Pinpoint the cell where the given text exists, returning its [x, y] midpoint coordinate. 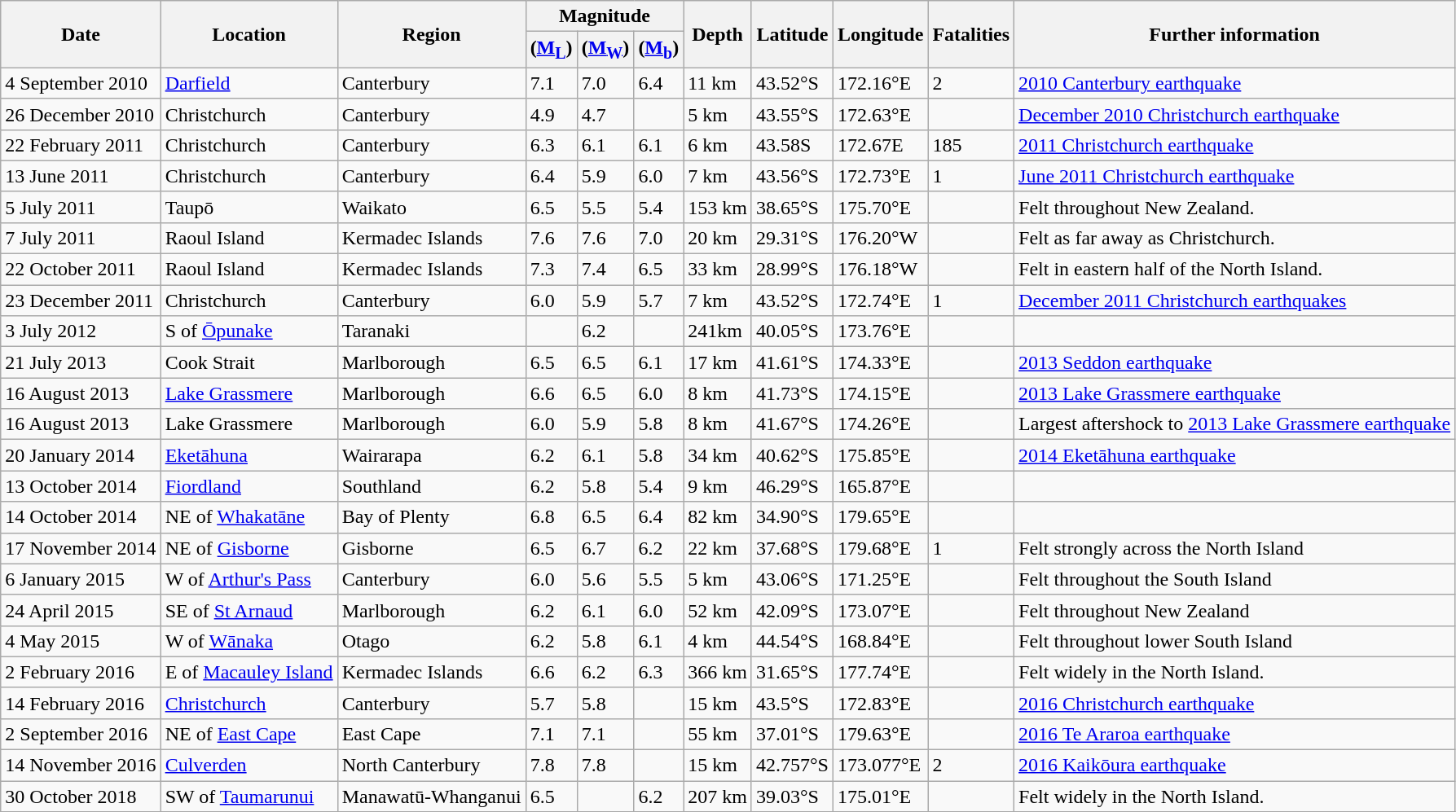
(ML) [551, 50]
2014 Eketāhuna earthquake [1235, 455]
4.7 [605, 114]
179.63°E [880, 734]
2 February 2016 [81, 672]
33 km [718, 270]
December 2011 Christchurch earthquakes [1235, 301]
2013 Seddon earthquake [1235, 362]
Date [81, 34]
6 km [718, 145]
168.84°E [880, 641]
30 October 2018 [81, 797]
42.09°S [792, 610]
11 km [718, 83]
Manawatū-Whanganui [432, 797]
2013 Lake Grassmere earthquake [1235, 393]
W of Wānaka [249, 641]
37.01°S [792, 734]
174.15°E [880, 393]
2016 Kaikōura earthquake [1235, 766]
W of Arthur's Pass [249, 579]
SE of St Arnaud [249, 610]
14 October 2014 [81, 517]
Gisborne [432, 548]
NE of Gisborne [249, 548]
43.06°S [792, 579]
153 km [718, 207]
7.3 [551, 270]
37.68°S [792, 548]
176.20°W [880, 238]
Longitude [880, 34]
52 km [718, 610]
14 February 2016 [81, 703]
171.25°E [880, 579]
Eketāhuna [249, 455]
43.5°S [792, 703]
43.56°S [792, 176]
43.58S [792, 145]
17 November 2014 [81, 548]
22 October 2011 [81, 270]
December 2010 Christchurch earthquake [1235, 114]
S of Ōpunake [249, 331]
Waikato [432, 207]
Depth [718, 34]
Magnitude [605, 16]
7 July 2011 [81, 238]
41.67°S [792, 424]
177.74°E [880, 672]
22 km [718, 548]
3 July 2012 [81, 331]
6 January 2015 [81, 579]
2016 Te Araroa earthquake [1235, 734]
Felt throughout New Zealand. [1235, 207]
22 February 2011 [81, 145]
Taupō [249, 207]
9 km [718, 486]
21 July 2013 [81, 362]
Darfield [249, 83]
26 December 2010 [81, 114]
175.85°E [880, 455]
172.74°E [880, 301]
4 May 2015 [81, 641]
Otago [432, 641]
Location [249, 34]
55 km [718, 734]
Felt strongly across the North Island [1235, 548]
173.077°E [880, 766]
Felt as far away as Christchurch. [1235, 238]
179.68°E [880, 548]
4.9 [551, 114]
Largest aftershock to 2013 Lake Grassmere earthquake [1235, 424]
6.8 [551, 517]
17 km [718, 362]
172.16°E [880, 83]
172.63°E [880, 114]
24 April 2015 [81, 610]
174.26°E [880, 424]
39.03°S [792, 797]
175.70°E [880, 207]
173.76°E [880, 331]
7.4 [605, 270]
44.54°S [792, 641]
Culverden [249, 766]
46.29°S [792, 486]
23 December 2011 [81, 301]
NE of East Cape [249, 734]
13 June 2011 [81, 176]
43.55°S [792, 114]
Southland [432, 486]
41.61°S [792, 362]
179.65°E [880, 517]
366 km [718, 672]
2 September 2016 [81, 734]
31.65°S [792, 672]
4 km [718, 641]
Latitude [792, 34]
165.87°E [880, 486]
175.01°E [880, 797]
29.31°S [792, 238]
5.6 [605, 579]
40.05°S [792, 331]
Taranaki [432, 331]
Cook Strait [249, 362]
SW of Taumarunui [249, 797]
Region [432, 34]
2010 Canterbury earthquake [1235, 83]
172.67E [880, 145]
Felt throughout New Zealand [1235, 610]
(Mb) [658, 50]
38.65°S [792, 207]
2016 Christchurch earthquake [1235, 703]
June 2011 Christchurch earthquake [1235, 176]
20 January 2014 [81, 455]
E of Macauley Island [249, 672]
207 km [718, 797]
NE of Whakatāne [249, 517]
13 October 2014 [81, 486]
Wairarapa [432, 455]
Fatalities [971, 34]
41.73°S [792, 393]
5 July 2011 [81, 207]
172.83°E [880, 703]
176.18°W [880, 270]
Bay of Plenty [432, 517]
North Canterbury [432, 766]
14 November 2016 [81, 766]
172.73°E [880, 176]
East Cape [432, 734]
Further information [1235, 34]
34 km [718, 455]
185 [971, 145]
40.62°S [792, 455]
2011 Christchurch earthquake [1235, 145]
82 km [718, 517]
173.07°E [880, 610]
Felt throughout lower South Island [1235, 641]
Fiordland [249, 486]
6.7 [605, 548]
Felt throughout the South Island [1235, 579]
34.90°S [792, 517]
Felt in eastern half of the North Island. [1235, 270]
(MW) [605, 50]
174.33°E [880, 362]
28.99°S [792, 270]
241km [718, 331]
42.757°S [792, 766]
4 September 2010 [81, 83]
20 km [718, 238]
